For the text-containing cell, return its midpoint in [x, y] coordinate format. 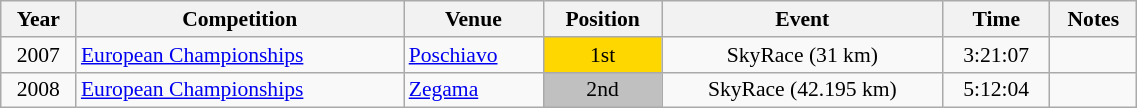
Competition [240, 19]
3:21:07 [996, 55]
Poschiavo [474, 55]
Time [996, 19]
5:12:04 [996, 90]
Venue [474, 19]
Position [602, 19]
Zegama [474, 90]
Event [802, 19]
2nd [602, 90]
SkyRace (31 km) [802, 55]
Year [38, 19]
1st [602, 55]
SkyRace (42.195 km) [802, 90]
2008 [38, 90]
Notes [1094, 19]
2007 [38, 55]
